Provide the [x, y] coordinate of the cell's center where the given text is located.  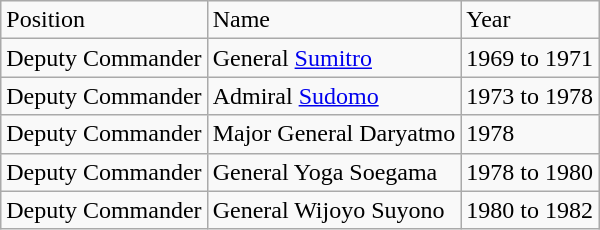
1969 to 1971 [530, 58]
1973 to 1978 [530, 96]
Name [334, 20]
1978 to 1980 [530, 172]
1978 [530, 134]
Position [104, 20]
Major General Daryatmo [334, 134]
1980 to 1982 [530, 210]
Year [530, 20]
General Yoga Soegama [334, 172]
General Wijoyo Suyono [334, 210]
Admiral Sudomo [334, 96]
General Sumitro [334, 58]
